Return the (x, y) coordinate for the center point of the cell that contains the specified text.  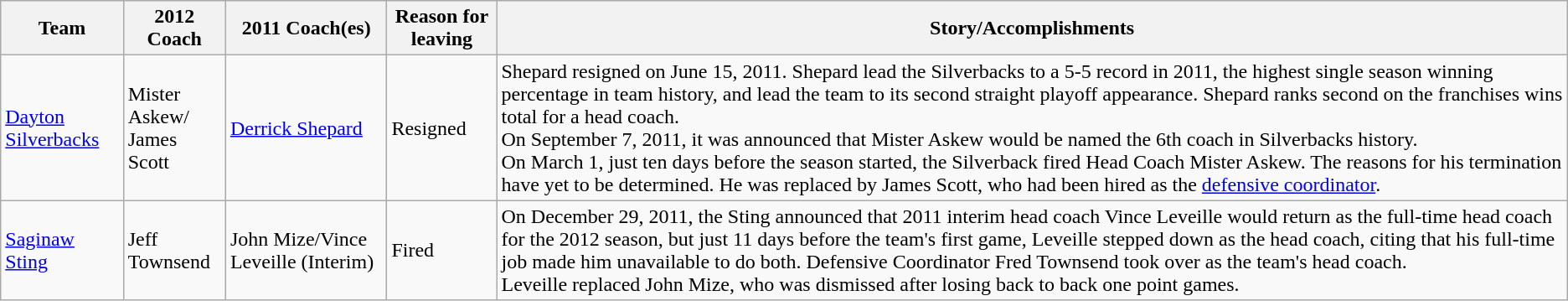
2011 Coach(es) (306, 29)
Jeff Townsend (174, 250)
Saginaw Sting (62, 250)
Derrick Shepard (306, 127)
Team (62, 29)
John Mize/Vince Leveille (Interim) (306, 250)
Dayton Silverbacks (62, 127)
Reason for leaving (442, 29)
Resigned (442, 127)
Story/Accomplishments (1032, 29)
Mister Askew/James Scott (174, 127)
2012 Coach (174, 29)
Fired (442, 250)
